For the text-containing cell, return its midpoint in [X, Y] coordinate format. 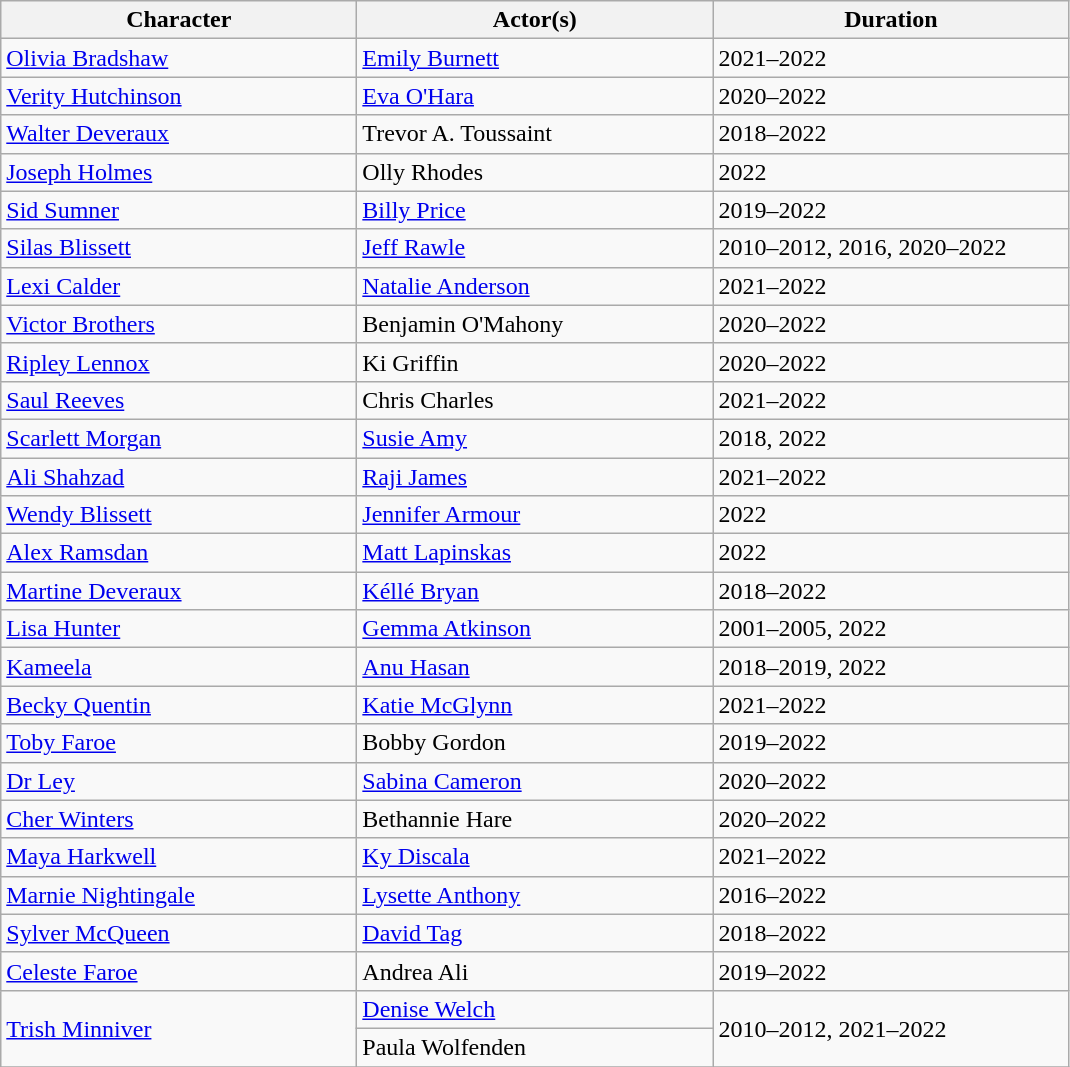
Walter Deveraux [179, 134]
2001–2005, 2022 [891, 629]
Cher Winters [179, 819]
Katie McGlynn [535, 705]
Wendy Blissett [179, 515]
Celeste Faroe [179, 971]
Marnie Nightingale [179, 895]
Maya Harkwell [179, 857]
Joseph Holmes [179, 172]
Ali Shahzad [179, 477]
Susie Amy [535, 438]
Dr Ley [179, 781]
Sabina Cameron [535, 781]
Silas Blissett [179, 248]
2018–2019, 2022 [891, 667]
2016–2022 [891, 895]
Becky Quentin [179, 705]
Saul Reeves [179, 400]
Trevor A. Toussaint [535, 134]
Raji James [535, 477]
2018, 2022 [891, 438]
Scarlett Morgan [179, 438]
Alex Ramsdan [179, 553]
Gemma Atkinson [535, 629]
Bobby Gordon [535, 743]
Lexi Calder [179, 286]
Martine Deveraux [179, 591]
Kéllé Bryan [535, 591]
Sylver McQueen [179, 933]
Character [179, 20]
Benjamin O'Mahony [535, 324]
Chris Charles [535, 400]
Paula Wolfenden [535, 1047]
Trish Minniver [179, 1028]
Andrea Ali [535, 971]
Olivia Bradshaw [179, 58]
Sid Sumner [179, 210]
Natalie Anderson [535, 286]
Actor(s) [535, 20]
Toby Faroe [179, 743]
Jeff Rawle [535, 248]
Denise Welch [535, 1009]
Lysette Anthony [535, 895]
Ripley Lennox [179, 362]
Emily Burnett [535, 58]
David Tag [535, 933]
2010–2012, 2016, 2020–2022 [891, 248]
Ki Griffin [535, 362]
Billy Price [535, 210]
Lisa Hunter [179, 629]
2010–2012, 2021–2022 [891, 1028]
Kameela [179, 667]
Victor Brothers [179, 324]
Duration [891, 20]
Bethannie Hare [535, 819]
Eva O'Hara [535, 96]
Anu Hasan [535, 667]
Olly Rhodes [535, 172]
Verity Hutchinson [179, 96]
Jennifer Armour [535, 515]
Matt Lapinskas [535, 553]
Ky Discala [535, 857]
